Scan for the cell matching the given text and deliver its (X, Y) coordinate at center. 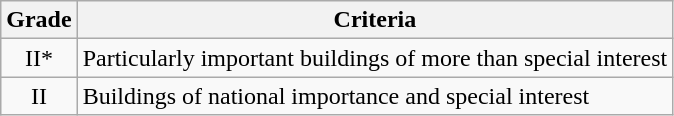
Particularly important buildings of more than special interest (375, 58)
Buildings of national importance and special interest (375, 96)
II* (39, 58)
Grade (39, 20)
II (39, 96)
Criteria (375, 20)
